Determine the [X, Y] coordinate at the center of the cell enclosing the given text.  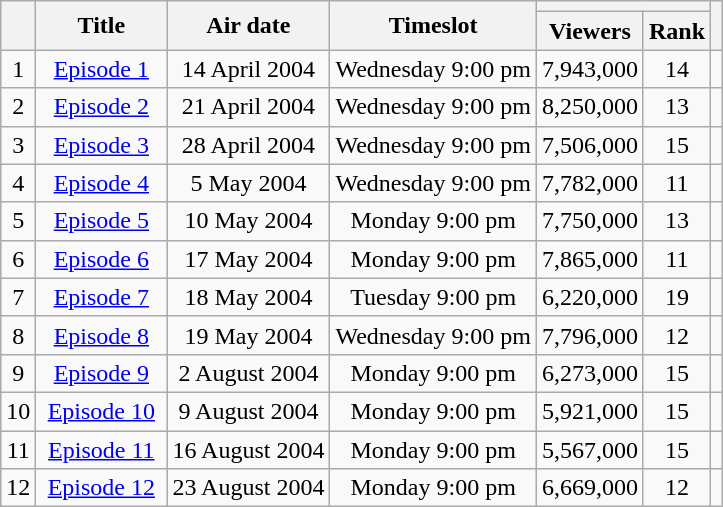
19 [676, 297]
23 August 2004 [248, 488]
Episode 11 [102, 449]
Episode 1 [102, 69]
Episode 8 [102, 335]
Episode 12 [102, 488]
17 May 2004 [248, 259]
Episode 9 [102, 373]
5,921,000 [590, 411]
Episode 7 [102, 297]
Viewers [590, 31]
14 April 2004 [248, 69]
7,943,000 [590, 69]
5 [18, 221]
9 [18, 373]
Timeslot [433, 26]
21 April 2004 [248, 107]
7,782,000 [590, 183]
1 [18, 69]
9 August 2004 [248, 411]
Air date [248, 26]
Episode 3 [102, 145]
2 August 2004 [248, 373]
10 May 2004 [248, 221]
Tuesday 9:00 pm [433, 297]
6 [18, 259]
Episode 10 [102, 411]
7,506,000 [590, 145]
4 [18, 183]
28 April 2004 [248, 145]
7,796,000 [590, 335]
8,250,000 [590, 107]
5,567,000 [590, 449]
8 [18, 335]
19 May 2004 [248, 335]
7,865,000 [590, 259]
Episode 5 [102, 221]
18 May 2004 [248, 297]
Title [102, 26]
2 [18, 107]
14 [676, 69]
6,220,000 [590, 297]
7 [18, 297]
Episode 6 [102, 259]
Episode 4 [102, 183]
Rank [676, 31]
7,750,000 [590, 221]
6,273,000 [590, 373]
5 May 2004 [248, 183]
Episode 2 [102, 107]
16 August 2004 [248, 449]
3 [18, 145]
6,669,000 [590, 488]
10 [18, 411]
